Scan for the cell matching the given text and deliver its [x, y] coordinate at center. 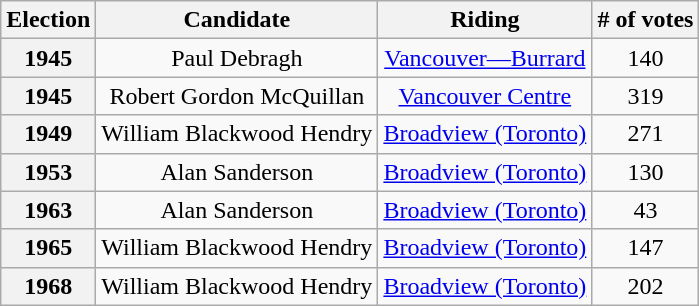
1949 [48, 134]
202 [646, 286]
Robert Gordon McQuillan [237, 96]
1965 [48, 248]
Riding [485, 20]
Vancouver—Burrard [485, 58]
1968 [48, 286]
1953 [48, 172]
130 [646, 172]
271 [646, 134]
Vancouver Centre [485, 96]
319 [646, 96]
140 [646, 58]
Candidate [237, 20]
# of votes [646, 20]
147 [646, 248]
Paul Debragh [237, 58]
43 [646, 210]
Election [48, 20]
1963 [48, 210]
